Search for the cell housing the specified text and yield its [X, Y] center coordinate. 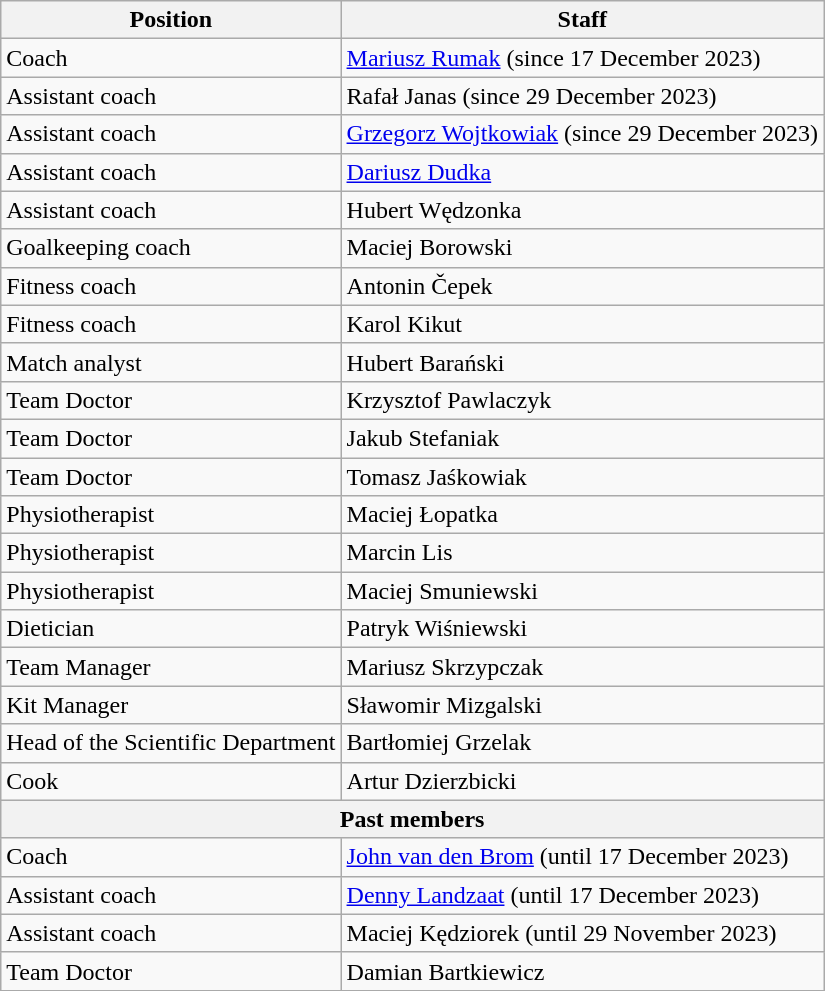
Antonin Čepek [582, 286]
Jakub Stefaniak [582, 438]
Maciej Łopatka [582, 515]
Maciej Smuniewski [582, 591]
Marcin Lis [582, 553]
Hubert Barański [582, 362]
Bartłomiej Grzelak [582, 743]
Grzegorz Wojtkowiak (since 29 December 2023) [582, 134]
Tomasz Jaśkowiak [582, 477]
Dietician [171, 629]
Match analyst [171, 362]
Denny Landzaat (until 17 December 2023) [582, 895]
Staff [582, 20]
Maciej Kędziorek (until 29 November 2023) [582, 933]
Dariusz Dudka [582, 172]
Past members [412, 819]
Hubert Wędzonka [582, 210]
Patryk Wiśniewski [582, 629]
Karol Kikut [582, 324]
Goalkeeping coach [171, 248]
Kit Manager [171, 705]
Team Manager [171, 667]
Sławomir Mizgalski [582, 705]
Cook [171, 781]
Mariusz Rumak (since 17 December 2023) [582, 58]
Maciej Borowski [582, 248]
Damian Bartkiewicz [582, 971]
Artur Dzierzbicki [582, 781]
Mariusz Skrzypczak [582, 667]
John van den Brom (until 17 December 2023) [582, 857]
Krzysztof Pawlaczyk [582, 400]
Head of the Scientific Department [171, 743]
Position [171, 20]
Rafał Janas (since 29 December 2023) [582, 96]
